Search for the cell housing the specified text and yield its (X, Y) center coordinate. 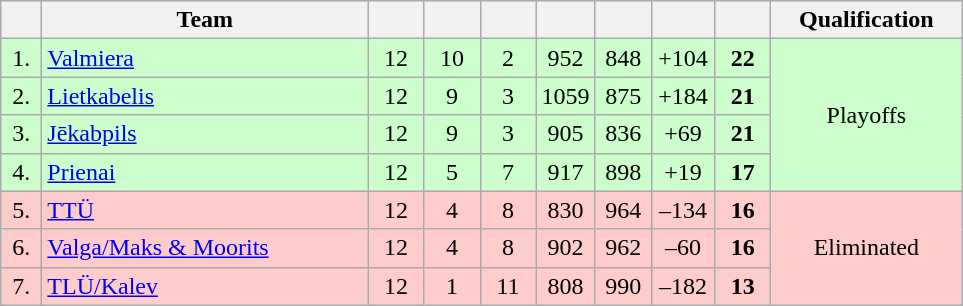
–60 (683, 248)
990 (623, 286)
22 (743, 58)
3. (22, 134)
+19 (683, 172)
–134 (683, 210)
902 (566, 248)
Team (205, 20)
+104 (683, 58)
Valmiera (205, 58)
Eliminated (866, 248)
Playoffs (866, 115)
+69 (683, 134)
7 (508, 172)
836 (623, 134)
13 (743, 286)
Valga/Maks & Moorits (205, 248)
4. (22, 172)
830 (566, 210)
917 (566, 172)
TTÜ (205, 210)
17 (743, 172)
1. (22, 58)
Prienai (205, 172)
905 (566, 134)
808 (566, 286)
Qualification (866, 20)
962 (623, 248)
1 (452, 286)
+184 (683, 96)
848 (623, 58)
1059 (566, 96)
7. (22, 286)
–182 (683, 286)
TLÜ/Kalev (205, 286)
2. (22, 96)
Jēkabpils (205, 134)
2 (508, 58)
Lietkabelis (205, 96)
6. (22, 248)
5 (452, 172)
898 (623, 172)
11 (508, 286)
5. (22, 210)
10 (452, 58)
875 (623, 96)
952 (566, 58)
964 (623, 210)
